Search for the cell housing the specified text and yield its (x, y) center coordinate. 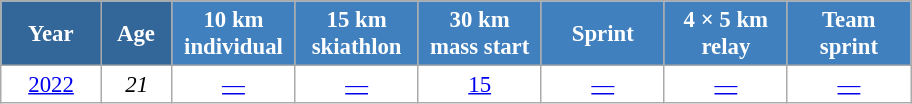
Age (136, 34)
15 (480, 85)
Year (52, 34)
Sprint (602, 34)
2022 (52, 85)
4 × 5 km relay (726, 34)
21 (136, 85)
10 km individual (234, 34)
30 km mass start (480, 34)
Team sprint (848, 34)
15 km skiathlon (356, 34)
